Return [x, y] of the center of cell containing provided text 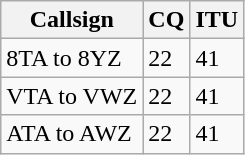
Callsign [72, 20]
VTA to VWZ [72, 96]
ATA to AWZ [72, 134]
CQ [166, 20]
8TA to 8YZ [72, 58]
ITU [217, 20]
